Return the [x, y] coordinate for the center point of the cell that contains the specified text.  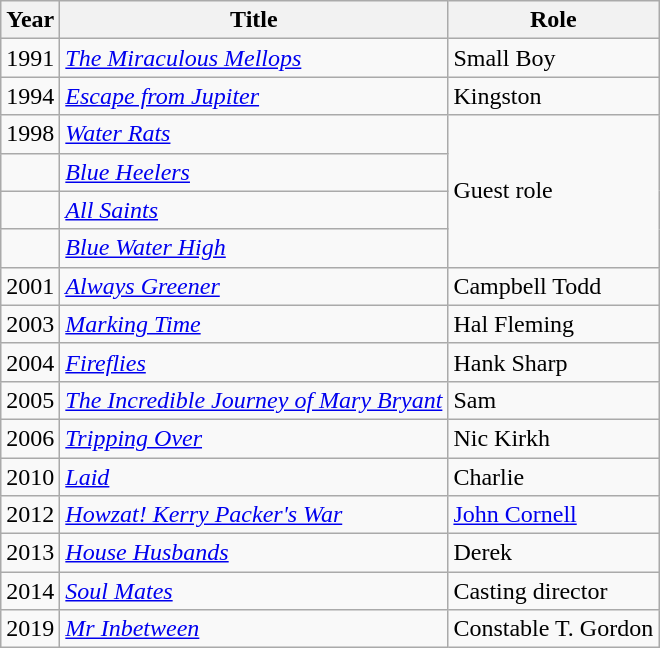
Howzat! Kerry Packer's War [254, 515]
Campbell Todd [554, 286]
2013 [30, 553]
Marking Time [254, 324]
Derek [554, 553]
Guest role [554, 191]
Laid [254, 477]
Water Rats [254, 134]
Sam [554, 400]
Nic Kirkh [554, 438]
2003 [30, 324]
2010 [30, 477]
Constable T. Gordon [554, 629]
Kingston [554, 96]
Casting director [554, 591]
The Incredible Journey of Mary Bryant [254, 400]
2006 [30, 438]
Small Boy [554, 58]
2014 [30, 591]
The Miraculous Mellops [254, 58]
House Husbands [254, 553]
2005 [30, 400]
1994 [30, 96]
1998 [30, 134]
Tripping Over [254, 438]
2004 [30, 362]
1991 [30, 58]
Charlie [554, 477]
2012 [30, 515]
Soul Mates [254, 591]
Escape from Jupiter [254, 96]
Title [254, 20]
Hal Fleming [554, 324]
Role [554, 20]
John Cornell [554, 515]
Blue Heelers [254, 172]
All Saints [254, 210]
Mr Inbetween [254, 629]
Hank Sharp [554, 362]
Fireflies [254, 362]
2001 [30, 286]
2019 [30, 629]
Always Greener [254, 286]
Blue Water High [254, 248]
Year [30, 20]
